Find where the given text appears and provide that cell's center as (X, Y) coordinate. 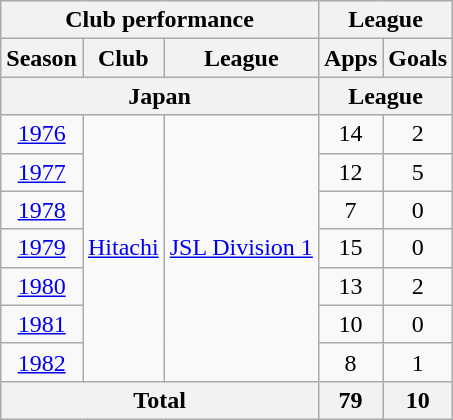
1976 (42, 134)
1979 (42, 248)
Apps (350, 58)
1980 (42, 286)
8 (350, 362)
JSL Division 1 (241, 248)
Club performance (160, 20)
Club (123, 58)
Total (160, 400)
15 (350, 248)
79 (350, 400)
Hitachi (123, 248)
5 (418, 172)
1981 (42, 324)
7 (350, 210)
Goals (418, 58)
1977 (42, 172)
1 (418, 362)
14 (350, 134)
1982 (42, 362)
Japan (160, 96)
1978 (42, 210)
12 (350, 172)
13 (350, 286)
Season (42, 58)
